Return [x, y] of the center of cell containing provided text 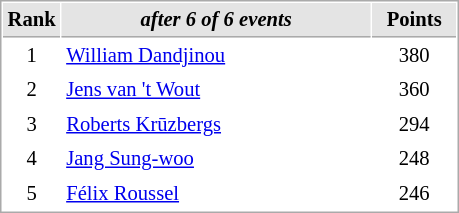
294 [414, 124]
248 [414, 158]
Roberts Krūzbergs [216, 124]
5 [32, 194]
4 [32, 158]
3 [32, 124]
2 [32, 90]
Points [414, 20]
360 [414, 90]
Jens van 't Wout [216, 90]
after 6 of 6 events [216, 20]
Jang Sung-woo [216, 158]
Rank [32, 20]
246 [414, 194]
William Dandjinou [216, 56]
380 [414, 56]
1 [32, 56]
Félix Roussel [216, 194]
